Detect which cell encompasses the target text, then output its [x, y] center coordinate. 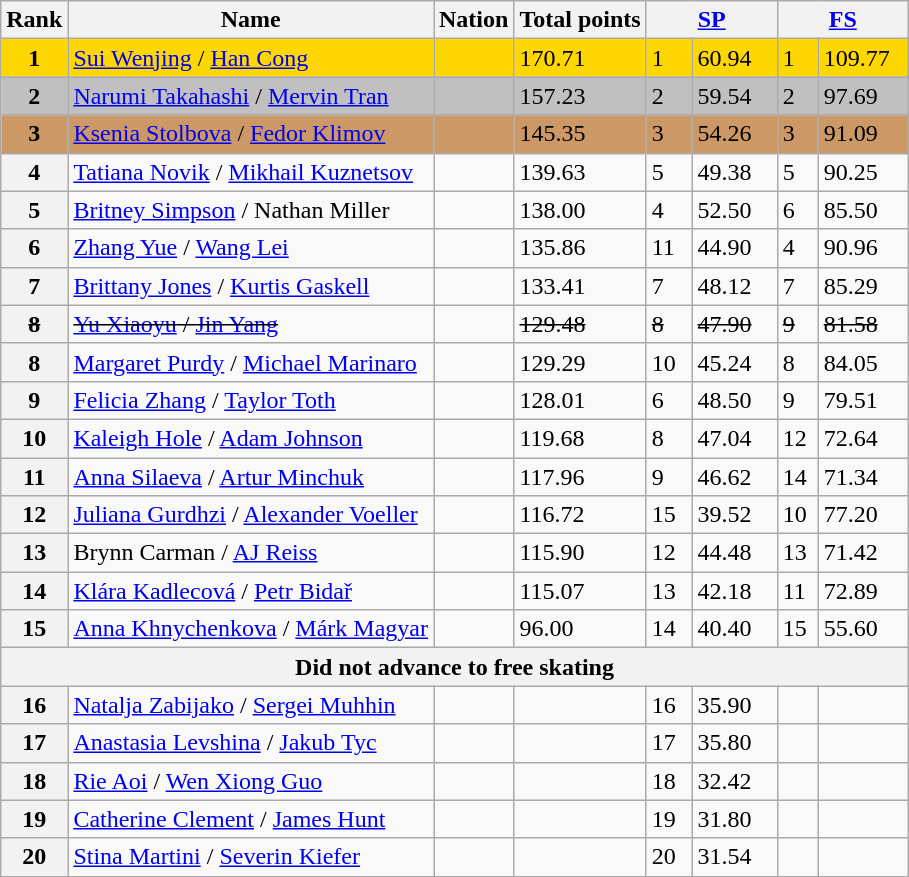
FS [842, 20]
49.38 [734, 172]
Stina Martini / Severin Kiefer [251, 857]
90.25 [863, 172]
109.77 [863, 58]
46.62 [734, 477]
Felicia Zhang / Taylor Toth [251, 400]
Britney Simpson / Nathan Miller [251, 210]
170.71 [580, 58]
Yu Xiaoyu / Jin Yang [251, 324]
133.41 [580, 286]
84.05 [863, 362]
Anastasia Levshina / Jakub Tyc [251, 743]
97.69 [863, 96]
91.09 [863, 134]
31.54 [734, 857]
Margaret Purdy / Michael Marinaro [251, 362]
Zhang Yue / Wang Lei [251, 248]
79.51 [863, 400]
81.58 [863, 324]
Anna Khnychenkova / Márk Magyar [251, 629]
Brynn Carman / AJ Reiss [251, 553]
128.01 [580, 400]
117.96 [580, 477]
145.35 [580, 134]
138.00 [580, 210]
Catherine Clement / James Hunt [251, 819]
Nation [474, 20]
35.90 [734, 705]
96.00 [580, 629]
Did not advance to free skating [455, 667]
Ksenia Stolbova / Fedor Klimov [251, 134]
139.63 [580, 172]
115.90 [580, 553]
44.48 [734, 553]
71.42 [863, 553]
48.50 [734, 400]
42.18 [734, 591]
Tatiana Novik / Mikhail Kuznetsov [251, 172]
SP [712, 20]
Total points [580, 20]
Rank [34, 20]
Kaleigh Hole / Adam Johnson [251, 438]
47.90 [734, 324]
77.20 [863, 515]
47.04 [734, 438]
71.34 [863, 477]
119.68 [580, 438]
Sui Wenjing / Han Cong [251, 58]
Name [251, 20]
72.64 [863, 438]
59.54 [734, 96]
31.80 [734, 819]
Brittany Jones / Kurtis Gaskell [251, 286]
135.86 [580, 248]
Anna Silaeva / Artur Minchuk [251, 477]
32.42 [734, 781]
Klára Kadlecová / Petr Bidař [251, 591]
129.29 [580, 362]
39.52 [734, 515]
115.07 [580, 591]
Rie Aoi / Wen Xiong Guo [251, 781]
55.60 [863, 629]
Juliana Gurdhzi / Alexander Voeller [251, 515]
52.50 [734, 210]
Natalja Zabijako / Sergei Muhhin [251, 705]
90.96 [863, 248]
129.48 [580, 324]
44.90 [734, 248]
48.12 [734, 286]
157.23 [580, 96]
72.89 [863, 591]
85.29 [863, 286]
40.40 [734, 629]
116.72 [580, 515]
54.26 [734, 134]
60.94 [734, 58]
85.50 [863, 210]
45.24 [734, 362]
35.80 [734, 743]
Narumi Takahashi / Mervin Tran [251, 96]
